Identify which cell holds the provided text, then report its [X, Y] central coordinate. 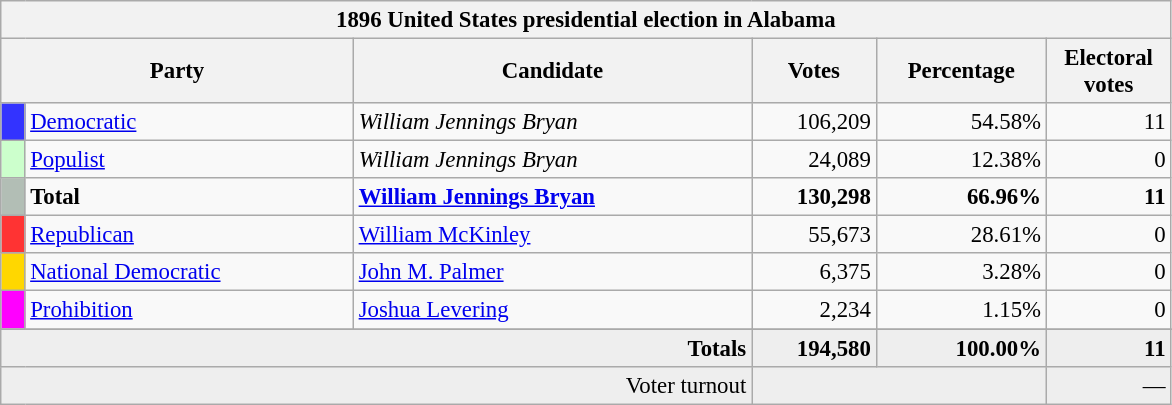
3.28% [961, 273]
2,234 [814, 310]
Total [189, 197]
Joshua Levering [552, 310]
66.96% [961, 197]
1.15% [961, 310]
Prohibition [189, 310]
Republican [189, 235]
55,673 [814, 235]
— [1108, 385]
28.61% [961, 235]
Candidate [552, 72]
Percentage [961, 72]
194,580 [814, 348]
6,375 [814, 273]
National Democratic [189, 273]
Votes [814, 72]
Electoral votes [1108, 72]
130,298 [814, 197]
54.58% [961, 122]
1896 United States presidential election in Alabama [586, 20]
Populist [189, 160]
Party [178, 72]
106,209 [814, 122]
William McKinley [552, 235]
Totals [376, 348]
Democratic [189, 122]
Voter turnout [376, 385]
12.38% [961, 160]
John M. Palmer [552, 273]
100.00% [961, 348]
24,089 [814, 160]
